Return the [X, Y] coordinate for the center point of the cell that contains the specified text.  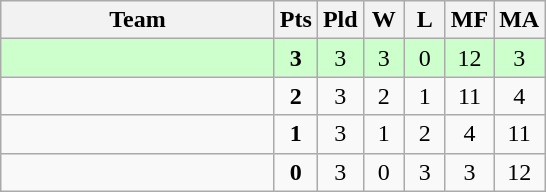
MF [469, 20]
Pld [340, 20]
Pts [296, 20]
Team [138, 20]
L [424, 20]
W [384, 20]
MA [520, 20]
